Scan for the cell matching the given text and deliver its [X, Y] coordinate at center. 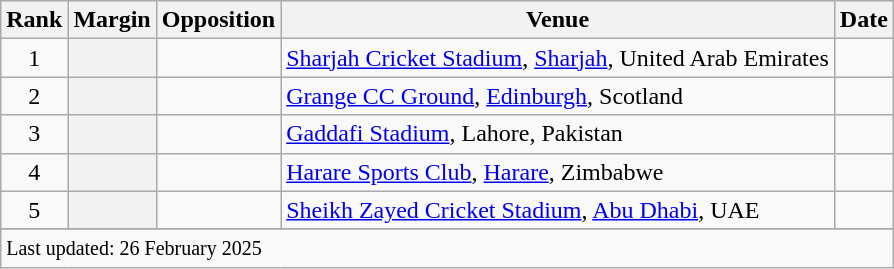
Gaddafi Stadium, Lahore, Pakistan [558, 134]
Sheikh Zayed Cricket Stadium, Abu Dhabi, UAE [558, 210]
5 [34, 210]
Venue [558, 20]
Rank [34, 20]
1 [34, 58]
Date [864, 20]
4 [34, 172]
Opposition [218, 20]
Grange CC Ground, Edinburgh, Scotland [558, 96]
Sharjah Cricket Stadium, Sharjah, United Arab Emirates [558, 58]
Harare Sports Club, Harare, Zimbabwe [558, 172]
3 [34, 134]
Margin [112, 20]
2 [34, 96]
Last updated: 26 February 2025 [448, 248]
